Return [X, Y] of the center of cell containing provided text 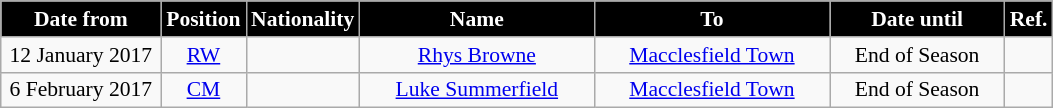
6 February 2017 [81, 90]
Date from [81, 19]
Luke Summerfield [476, 90]
Name [476, 19]
To [712, 19]
12 January 2017 [81, 55]
CM [204, 90]
Ref. [1029, 19]
Nationality [302, 19]
Position [204, 19]
RW [204, 55]
Rhys Browne [476, 55]
Date until [918, 19]
